Provide the [X, Y] coordinate of the cell's center where the given text is located.  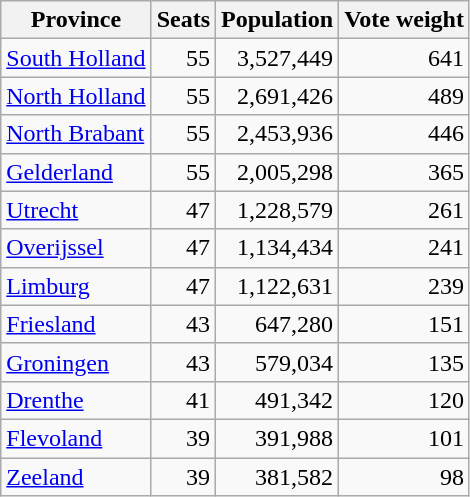
1,134,434 [278, 248]
Population [278, 20]
647,280 [278, 324]
491,342 [278, 400]
Limburg [76, 286]
Friesland [76, 324]
98 [404, 477]
South Holland [76, 58]
North Brabant [76, 134]
391,988 [278, 438]
101 [404, 438]
Flevoland [76, 438]
2,691,426 [278, 96]
241 [404, 248]
261 [404, 210]
579,034 [278, 362]
41 [183, 400]
1,228,579 [278, 210]
Drenthe [76, 400]
2,005,298 [278, 172]
Gelderland [76, 172]
Zeeland [76, 477]
135 [404, 362]
Utrecht [76, 210]
446 [404, 134]
Vote weight [404, 20]
3,527,449 [278, 58]
Province [76, 20]
239 [404, 286]
Overijssel [76, 248]
120 [404, 400]
Groningen [76, 362]
1,122,631 [278, 286]
381,582 [278, 477]
2,453,936 [278, 134]
Seats [183, 20]
North Holland [76, 96]
641 [404, 58]
489 [404, 96]
151 [404, 324]
365 [404, 172]
